Determine the [X, Y] coordinate at the center of the cell enclosing the given text.  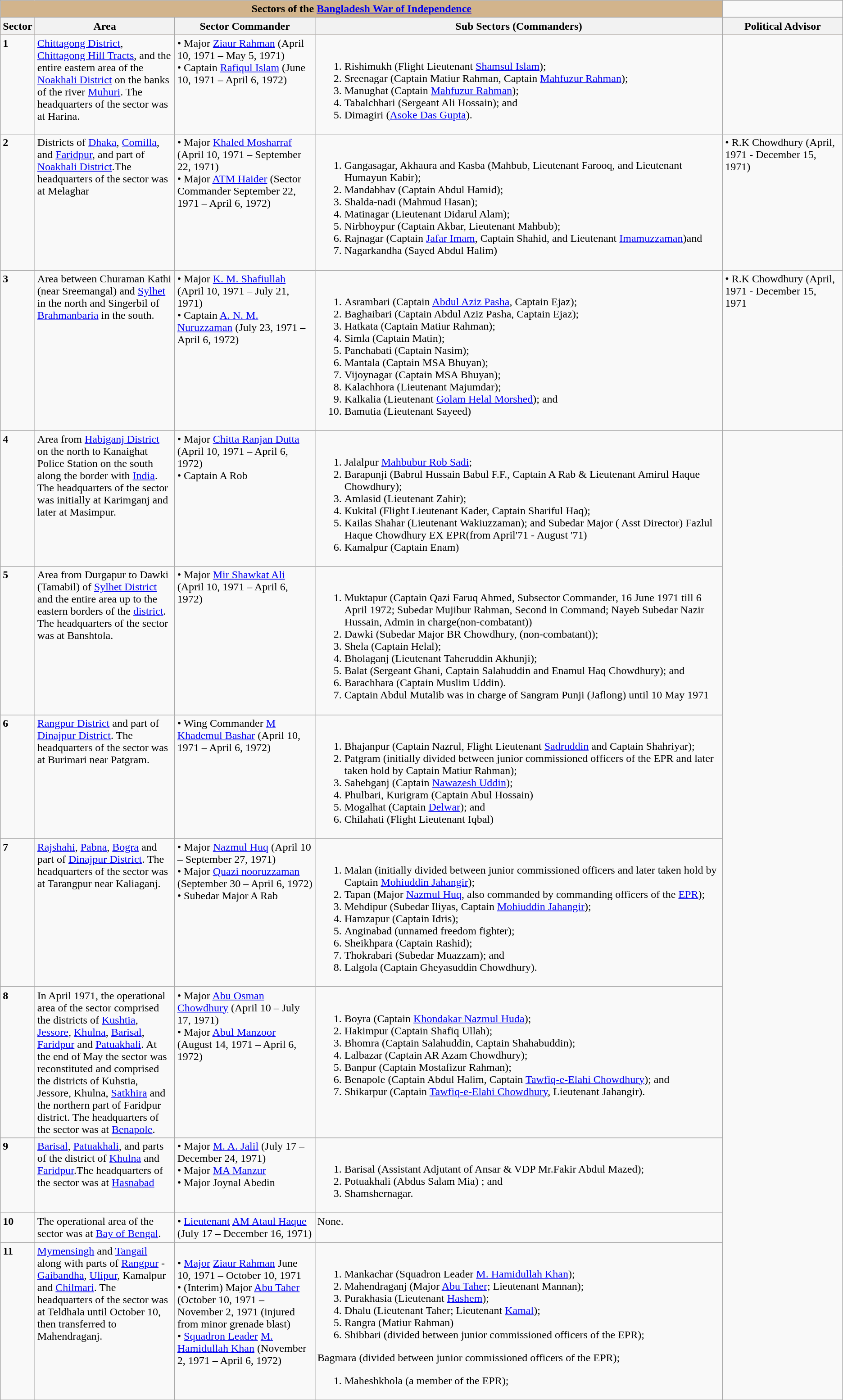
Barisal (Assistant Adjutant of Ansar & VDP Mr.Fakir Abdul Mazed);Potuakhali (Abdus Salam Mia) ; andShamshernagar. [519, 1175]
None. [519, 1228]
Area [104, 26]
9 [18, 1175]
Sub Sectors (Commanders) [519, 26]
• Major Nazmul Huq (April 10 – September 27, 1971) • Major Quazi nooruzzaman (September 30 – April 6, 1972) • Subedar Major A Rab [245, 912]
• Major Ziaur Rahman (April 10, 1971 – May 5, 1971) • Captain Rafiqul Islam (June 10, 1971 – April 6, 1972) [245, 85]
• Major M. A. Jalil (July 17 – December 24, 1971) • Major MA Manzur • Major Joynal Abedin [245, 1175]
2 [18, 202]
5 [18, 640]
Political Advisor [783, 26]
6 [18, 776]
• Major Abu Osman Chowdhury (April 10 – July 17, 1971) • Major Abul Manzoor (August 14, 1971 – April 6, 1972) [245, 1062]
3 [18, 350]
Sector Commander [245, 26]
• Major Chitta Ranjan Dutta (April 10, 1971 – April 6, 1972) • Captain A Rob [245, 498]
Barisal, Patuakhali, and parts of the district of Khulna and Faridpur.The headquarters of the sector was at Hasnabad [104, 1175]
• Major Khaled Mosharraf (April 10, 1971 – September 22, 1971) • Major ATM Haider (Sector Commander September 22, 1971 – April 6, 1972) [245, 202]
1 [18, 85]
• Major Mir Shawkat Ali (April 10, 1971 – April 6, 1972) [245, 640]
• Lieutenant AM Ataul Haque (July 17 – December 16, 1971) [245, 1228]
Rajshahi, Pabna, Bogra and part of Dinajpur District. The headquarters of the sector was at Tarangpur near Kaliaganj. [104, 912]
The operational area of the sector was at Bay of Bengal. [104, 1228]
Districts of Dhaka, Comilla, and Faridpur, and part of Noakhali District.The headquarters of the sector was at Melaghar [104, 202]
Sector [18, 26]
• R.K Chowdhury (April, 1971 - December 15, 1971 [783, 350]
• Wing Commander M Khademul Bashar (April 10, 1971 – April 6, 1972) [245, 776]
• Major K. M. Shafiullah (April 10, 1971 – July 21, 1971) • Captain A. N. M. Nuruzzaman (July 23, 1971 – April 6, 1972) [245, 350]
• R.K Chowdhury (April, 1971 - December 15, 1971) [783, 202]
10 [18, 1228]
8 [18, 1062]
Area between Churaman Kathi (near Sreemangal) and Sylhet in the north and Singerbil of Brahmanbaria in the south. [104, 350]
7 [18, 912]
11 [18, 1321]
Rangpur District and part of Dinajpur District. The headquarters of the sector was at Burimari near Patgram. [104, 776]
4 [18, 498]
Sectors of the Bangladesh War of Independence [362, 9]
